For the text-containing cell, return its midpoint in (X, Y) coordinate format. 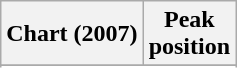
Chart (2007) (72, 34)
Peakposition (189, 34)
